Pinpoint the cell where the given text exists, returning its (X, Y) midpoint coordinate. 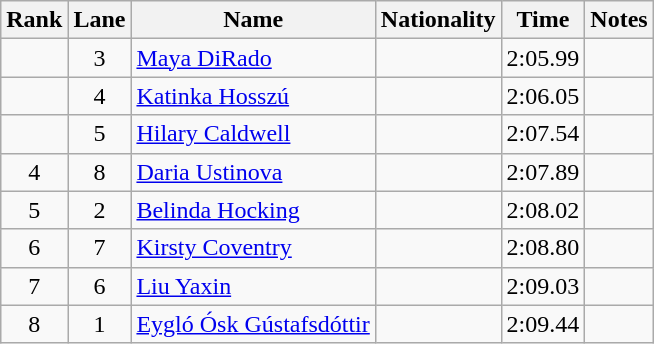
Liu Yaxin (253, 286)
2:08.02 (543, 210)
Kirsty Coventry (253, 248)
Time (543, 20)
Lane (100, 20)
2:08.80 (543, 248)
2:09.44 (543, 324)
Eygló Ósk Gústafsdóttir (253, 324)
Katinka Hosszú (253, 96)
1 (100, 324)
Notes (619, 20)
Maya DiRado (253, 58)
2:07.89 (543, 172)
Daria Ustinova (253, 172)
3 (100, 58)
Nationality (438, 20)
2:06.05 (543, 96)
2:07.54 (543, 134)
2:09.03 (543, 286)
2:05.99 (543, 58)
Rank (34, 20)
2 (100, 210)
Hilary Caldwell (253, 134)
Name (253, 20)
Belinda Hocking (253, 210)
